Capture the cell that displays the provided text and extract its [X, Y] central coordinate. 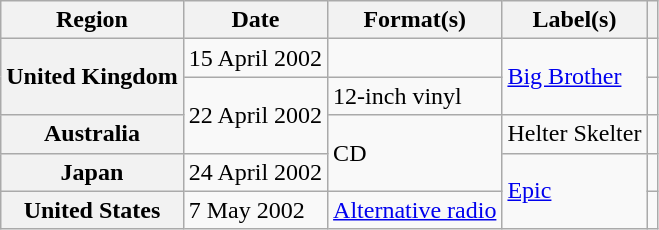
Australia [92, 134]
12-inch vinyl [415, 96]
15 April 2002 [255, 58]
7 May 2002 [255, 210]
United Kingdom [92, 77]
Japan [92, 172]
Region [92, 20]
Big Brother [574, 77]
United States [92, 210]
Alternative radio [415, 210]
Epic [574, 191]
Label(s) [574, 20]
24 April 2002 [255, 172]
Date [255, 20]
Helter Skelter [574, 134]
22 April 2002 [255, 115]
CD [415, 153]
Format(s) [415, 20]
